Return the [X, Y] coordinate for the center point of the cell that contains the specified text.  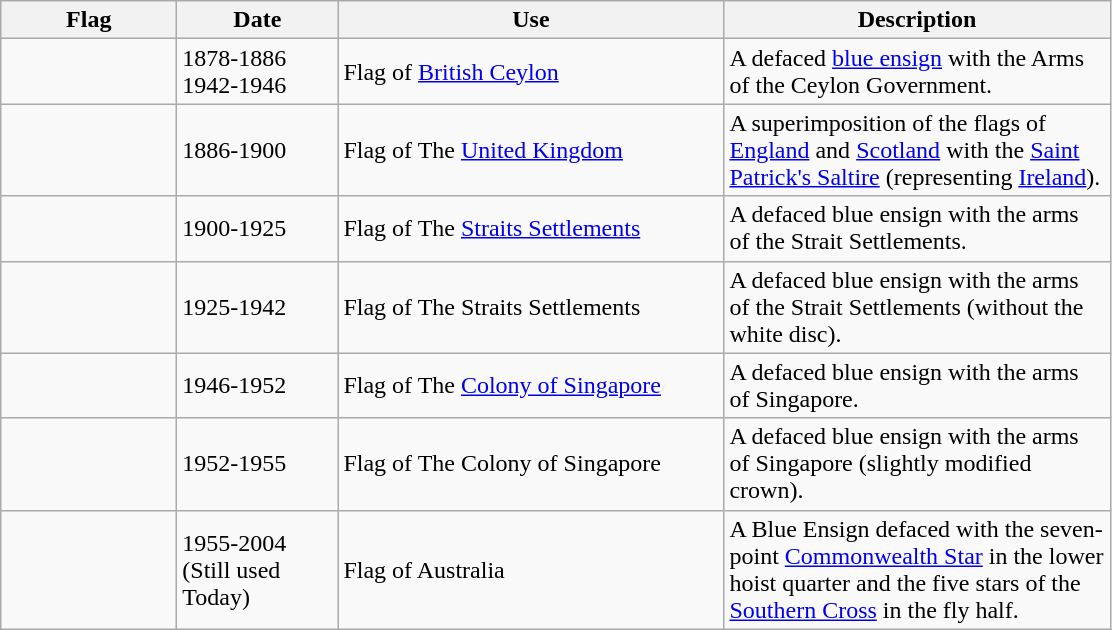
1925-1942 [258, 307]
Flag of The United Kingdom [531, 150]
Description [917, 20]
A defaced blue ensign with the arms of Singapore. [917, 386]
1878-18861942-1946 [258, 72]
A defaced blue ensign with the Arms of the Ceylon Government. [917, 72]
1952-1955 [258, 464]
Use [531, 20]
A defaced blue ensign with the arms of the Strait Settlements (without the white disc). [917, 307]
A superimposition of the flags of England and Scotland with the Saint Patrick's Saltire (representing Ireland). [917, 150]
Flag of Australia [531, 570]
A defaced blue ensign with the arms of the Strait Settlements. [917, 228]
Date [258, 20]
1900-1925 [258, 228]
A defaced blue ensign with the arms of Singapore (slightly modified crown). [917, 464]
1955-2004 (Still used Today) [258, 570]
1886-1900 [258, 150]
Flag [89, 20]
Flag of British Ceylon [531, 72]
A Blue Ensign defaced with the seven-point Commonwealth Star in the lower hoist quarter and the five stars of the Southern Cross in the fly half. [917, 570]
1946-1952 [258, 386]
